For the text-containing cell, return its midpoint in [x, y] coordinate format. 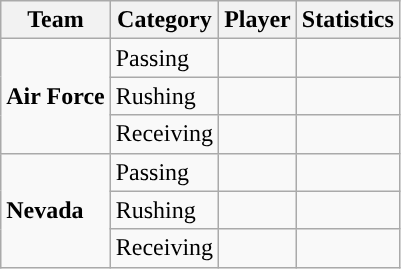
Statistics [348, 20]
Category [164, 20]
Nevada [56, 210]
Player [258, 20]
Team [56, 20]
Air Force [56, 96]
